Determine the [x, y] coordinate at the center of the cell enclosing the given text.  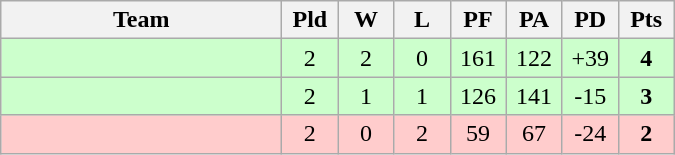
Team [142, 20]
59 [478, 134]
126 [478, 96]
4 [646, 58]
161 [478, 58]
PF [478, 20]
-15 [590, 96]
122 [534, 58]
PA [534, 20]
-24 [590, 134]
3 [646, 96]
PD [590, 20]
+39 [590, 58]
141 [534, 96]
Pts [646, 20]
W [366, 20]
L [422, 20]
Pld [310, 20]
67 [534, 134]
